Find where the given text appears and provide that cell's center as [x, y] coordinate. 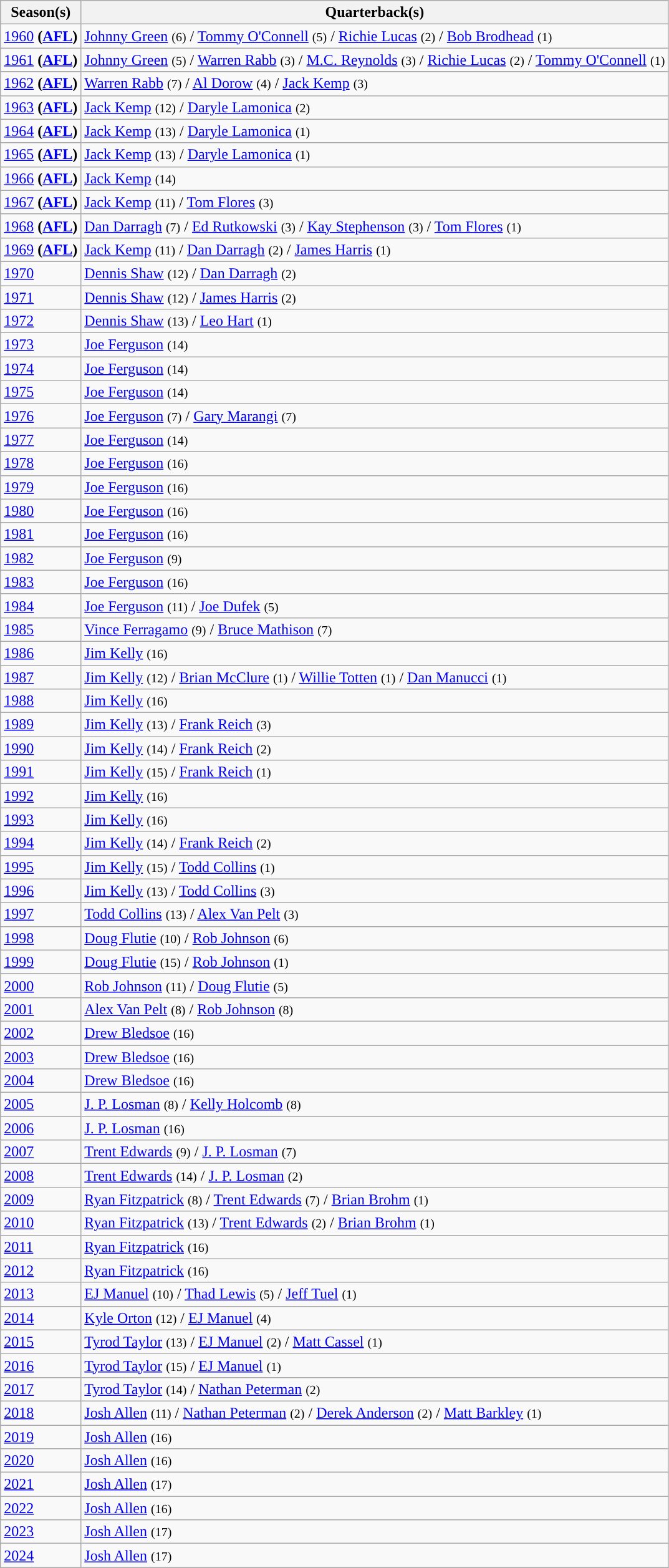
Tyrod Taylor (15) / EJ Manuel (1) [375, 1365]
2022 [41, 1508]
1989 [41, 725]
2001 [41, 1009]
1984 [41, 606]
1977 [41, 440]
1998 [41, 938]
1973 [41, 345]
1963 (AFL) [41, 107]
1990 [41, 748]
1987 [41, 677]
Dennis Shaw (13) / Leo Hart (1) [375, 321]
1988 [41, 701]
Dennis Shaw (12) / Dan Darragh (2) [375, 273]
1974 [41, 369]
Jim Kelly (13) / Todd Collins (3) [375, 891]
Joe Ferguson (9) [375, 558]
Johnny Green (5) / Warren Rabb (3) / M.C. Reynolds (3) / Richie Lucas (2) / Tommy O'Connell (1) [375, 60]
Tyrod Taylor (13) / EJ Manuel (2) / Matt Cassel (1) [375, 1342]
1962 (AFL) [41, 84]
Ryan Fitzpatrick (13) / Trent Edwards (2) / Brian Brohm (1) [375, 1223]
2024 [41, 1556]
Warren Rabb (7) / Al Dorow (4) / Jack Kemp (3) [375, 84]
Doug Flutie (10) / Rob Johnson (6) [375, 938]
Jack Kemp (12) / Daryle Lamonica (2) [375, 107]
Rob Johnson (11) / Doug Flutie (5) [375, 985]
1966 (AFL) [41, 178]
Trent Edwards (14) / J. P. Losman (2) [375, 1176]
1982 [41, 558]
Dennis Shaw (12) / James Harris (2) [375, 298]
2000 [41, 985]
Jack Kemp (11) / Dan Darragh (2) / James Harris (1) [375, 249]
1960 (AFL) [41, 36]
1967 (AFL) [41, 202]
2017 [41, 1389]
1976 [41, 416]
Tyrod Taylor (14) / Nathan Peterman (2) [375, 1389]
2018 [41, 1413]
Trent Edwards (9) / J. P. Losman (7) [375, 1152]
1992 [41, 796]
2020 [41, 1461]
1994 [41, 843]
2004 [41, 1081]
Johnny Green (6) / Tommy O'Connell (5) / Richie Lucas (2) / Bob Brodhead (1) [375, 36]
2003 [41, 1057]
1968 (AFL) [41, 226]
1971 [41, 298]
2002 [41, 1033]
Josh Allen (11) / Nathan Peterman (2) / Derek Anderson (2) / Matt Barkley (1) [375, 1413]
1965 (AFL) [41, 155]
1986 [41, 653]
2011 [41, 1247]
Joe Ferguson (7) / Gary Marangi (7) [375, 416]
Alex Van Pelt (8) / Rob Johnson (8) [375, 1009]
2015 [41, 1342]
Todd Collins (13) / Alex Van Pelt (3) [375, 914]
2005 [41, 1105]
1997 [41, 914]
Vince Ferragamo (9) / Bruce Mathison (7) [375, 629]
1972 [41, 321]
Jim Kelly (12) / Brian McClure (1) / Willie Totten (1) / Dan Manucci (1) [375, 677]
2012 [41, 1270]
1969 (AFL) [41, 249]
2016 [41, 1365]
1978 [41, 463]
J. P. Losman (8) / Kelly Holcomb (8) [375, 1105]
1964 (AFL) [41, 131]
Jack Kemp (14) [375, 178]
Quarterback(s) [375, 12]
1979 [41, 487]
2007 [41, 1152]
1995 [41, 867]
1991 [41, 772]
2014 [41, 1318]
Doug Flutie (15) / Rob Johnson (1) [375, 962]
2013 [41, 1294]
Kyle Orton (12) / EJ Manuel (4) [375, 1318]
1975 [41, 392]
Jack Kemp (11) / Tom Flores (3) [375, 202]
2021 [41, 1484]
J. P. Losman (16) [375, 1128]
2010 [41, 1223]
2008 [41, 1176]
1993 [41, 820]
Ryan Fitzpatrick (8) / Trent Edwards (7) / Brian Brohm (1) [375, 1199]
1961 (AFL) [41, 60]
Jim Kelly (13) / Frank Reich (3) [375, 725]
Jim Kelly (15) / Todd Collins (1) [375, 867]
2006 [41, 1128]
Jim Kelly (15) / Frank Reich (1) [375, 772]
1996 [41, 891]
Season(s) [41, 12]
Joe Ferguson (11) / Joe Dufek (5) [375, 606]
1970 [41, 273]
2019 [41, 1436]
2023 [41, 1532]
1980 [41, 511]
1985 [41, 629]
EJ Manuel (10) / Thad Lewis (5) / Jeff Tuel (1) [375, 1294]
1983 [41, 582]
1981 [41, 535]
2009 [41, 1199]
Dan Darragh (7) / Ed Rutkowski (3) / Kay Stephenson (3) / Tom Flores (1) [375, 226]
1999 [41, 962]
